Search for the cell housing the specified text and yield its (X, Y) center coordinate. 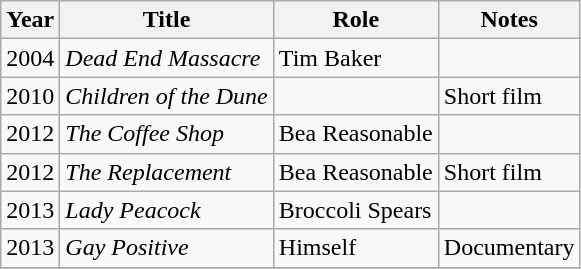
Notes (509, 20)
Title (166, 20)
Lady Peacock (166, 210)
Broccoli Spears (356, 210)
Documentary (509, 248)
Gay Positive (166, 248)
Year (30, 20)
Himself (356, 248)
Role (356, 20)
2010 (30, 96)
Dead End Massacre (166, 58)
The Coffee Shop (166, 134)
Children of the Dune (166, 96)
2004 (30, 58)
The Replacement (166, 172)
Tim Baker (356, 58)
